Detect which cell encompasses the target text, then output its [x, y] center coordinate. 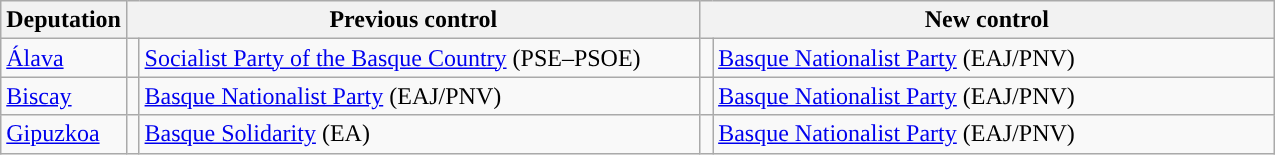
New control [987, 20]
Previous control [413, 20]
Socialist Party of the Basque Country (PSE–PSOE) [420, 58]
Basque Solidarity (EA) [420, 134]
Deputation [64, 20]
Biscay [64, 96]
Álava [64, 58]
Gipuzkoa [64, 134]
